Detect which cell encompasses the target text, then output its (x, y) center coordinate. 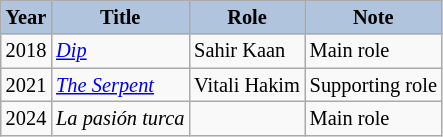
Role (246, 17)
Dip (120, 51)
Vitali Hakim (246, 85)
Title (120, 17)
La pasión turca (120, 118)
Note (374, 17)
2021 (26, 85)
2024 (26, 118)
2018 (26, 51)
Year (26, 17)
Supporting role (374, 85)
The Serpent (120, 85)
Sahir Kaan (246, 51)
